Return (x, y) of the center of cell containing provided text 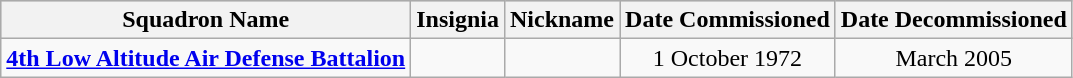
Insignia (458, 20)
Date Commissioned (728, 20)
1 October 1972 (728, 58)
Date Decommissioned (954, 20)
Nickname (562, 20)
Squadron Name (206, 20)
March 2005 (954, 58)
4th Low Altitude Air Defense Battalion (206, 58)
